Pinpoint the cell where the given text exists, returning its [x, y] midpoint coordinate. 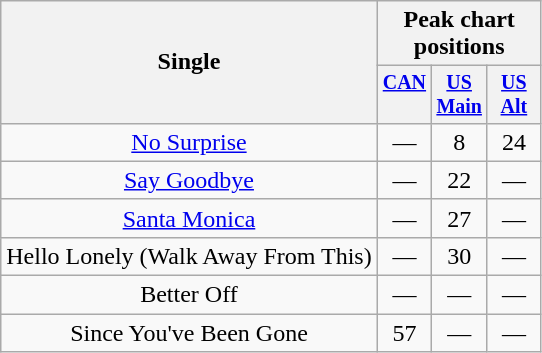
Santa Monica [189, 218]
8 [460, 142]
USMain [460, 94]
57 [404, 333]
Hello Lonely (Walk Away From This) [189, 256]
24 [514, 142]
27 [460, 218]
Single [189, 62]
30 [460, 256]
Better Off [189, 295]
USAlt [514, 94]
CAN [404, 94]
22 [460, 180]
Since You've Been Gone [189, 333]
Peak chart positions [459, 34]
Say Goodbye [189, 180]
No Surprise [189, 142]
